For the text-containing cell, return its midpoint in (x, y) coordinate format. 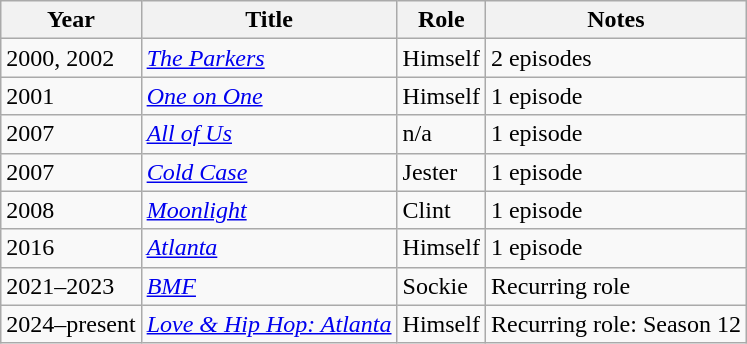
2016 (71, 248)
Jester (441, 172)
2001 (71, 96)
n/a (441, 134)
Notes (616, 20)
2008 (71, 210)
Recurring role: Season 12 (616, 324)
Sockie (441, 286)
The Parkers (269, 58)
Year (71, 20)
BMF (269, 286)
One on One (269, 96)
Love & Hip Hop: Atlanta (269, 324)
Moonlight (269, 210)
2000, 2002 (71, 58)
2 episodes (616, 58)
Clint (441, 210)
2024–present (71, 324)
Cold Case (269, 172)
Atlanta (269, 248)
2021–2023 (71, 286)
Title (269, 20)
All of Us (269, 134)
Role (441, 20)
Recurring role (616, 286)
